Detect which cell encompasses the target text, then output its (x, y) center coordinate. 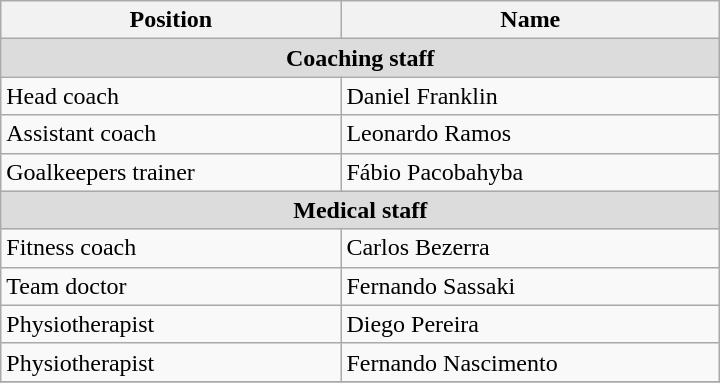
Diego Pereira (530, 324)
Goalkeepers trainer (171, 172)
Assistant coach (171, 134)
Team doctor (171, 286)
Head coach (171, 96)
Position (171, 20)
Leonardo Ramos (530, 134)
Fernando Nascimento (530, 362)
Fábio Pacobahyba (530, 172)
Coaching staff (360, 58)
Medical staff (360, 210)
Carlos Bezerra (530, 248)
Fernando Sassaki (530, 286)
Daniel Franklin (530, 96)
Fitness coach (171, 248)
Name (530, 20)
